For the text-containing cell, return its midpoint in (x, y) coordinate format. 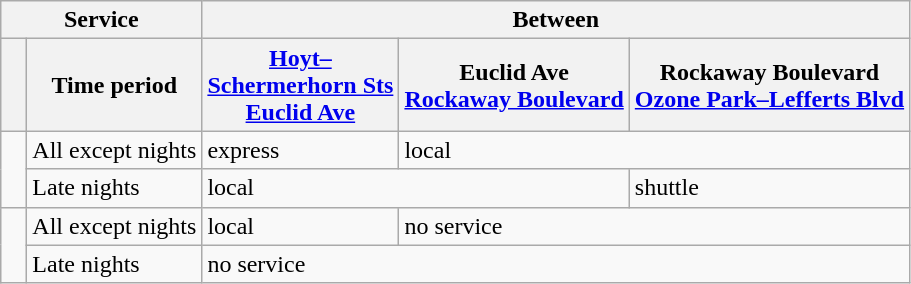
Euclid AveRockaway Boulevard (514, 85)
Between (556, 20)
Service (102, 20)
Time period (114, 85)
shuttle (769, 188)
Rockaway BoulevardOzone Park–Lefferts Blvd (769, 85)
express (300, 150)
Hoyt–Schermerhorn StsEuclid Ave (300, 85)
